Pinpoint the cell where the given text exists, returning its (x, y) midpoint coordinate. 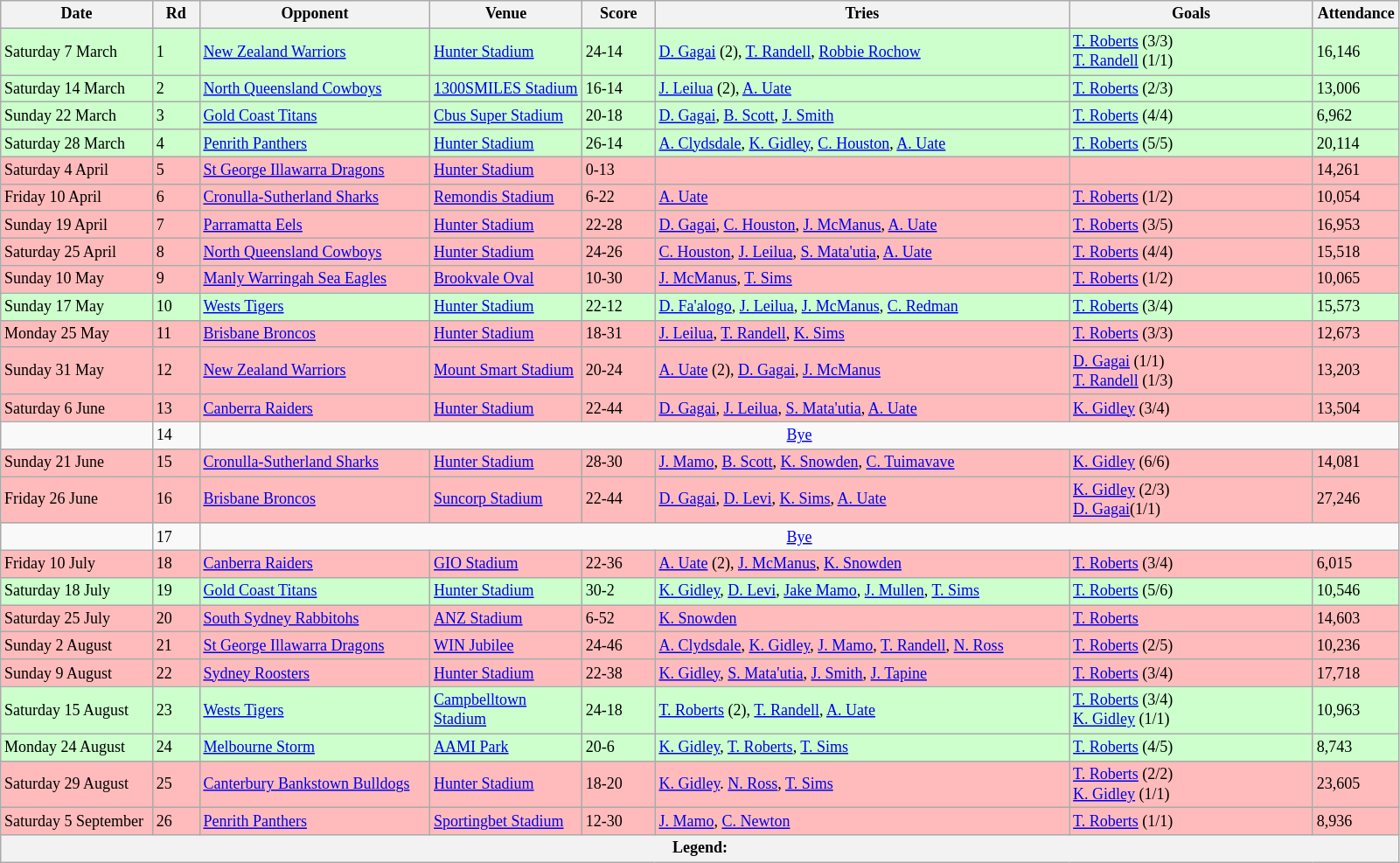
13 (176, 407)
13,203 (1355, 371)
Sportingbet Stadium (506, 822)
T. Roberts (2/3) (1191, 89)
17 (176, 537)
16 (176, 499)
7 (176, 224)
C. Houston, J. Leilua, S. Mata'utia, A. Uate (862, 252)
13,504 (1355, 407)
2 (176, 89)
20-24 (618, 371)
16,953 (1355, 224)
Saturday 29 August (77, 784)
1 (176, 52)
WIN Jubilee (506, 645)
14,081 (1355, 462)
Legend: (700, 848)
T. Roberts (2), T. Randell, A. Uate (862, 710)
Melbourne Storm (315, 747)
10 (176, 306)
T. Roberts (2/2)K. Gidley (1/1) (1191, 784)
19 (176, 591)
D. Fa'alogo, J. Leilua, J. McManus, C. Redman (862, 306)
25 (176, 784)
14,261 (1355, 170)
K. Gidley (2/3)D. Gagai(1/1) (1191, 499)
T. Roberts (1/1) (1191, 822)
Sunday 22 March (77, 115)
Saturday 25 April (77, 252)
10,546 (1355, 591)
Canterbury Bankstown Bulldogs (315, 784)
South Sydney Rabbitohs (315, 619)
16,146 (1355, 52)
Friday 10 July (77, 563)
Sunday 9 August (77, 673)
A. Uate (2), J. McManus, K. Snowden (862, 563)
10,236 (1355, 645)
22 (176, 673)
8,743 (1355, 747)
11 (176, 334)
Saturday 15 August (77, 710)
J. McManus, T. Sims (862, 280)
T. Roberts (4/5) (1191, 747)
AAMI Park (506, 747)
4 (176, 143)
K. Gidley (3/4) (1191, 407)
24-26 (618, 252)
24-18 (618, 710)
Saturday 5 September (77, 822)
Saturday 4 April (77, 170)
20-18 (618, 115)
D. Gagai, J. Leilua, S. Mata'utia, A. Uate (862, 407)
12 (176, 371)
20,114 (1355, 143)
12-30 (618, 822)
J. Leilua, T. Randell, K. Sims (862, 334)
T. Roberts (3/5) (1191, 224)
A. Uate (862, 198)
Saturday 7 March (77, 52)
K. Gidley, S. Mata'utia, J. Smith, J. Tapine (862, 673)
22-36 (618, 563)
14,603 (1355, 619)
Sydney Roosters (315, 673)
18-20 (618, 784)
K. Gidley, D. Levi, Jake Mamo, J. Mullen, T. Sims (862, 591)
Saturday 28 March (77, 143)
Sunday 31 May (77, 371)
Opponent (315, 14)
Saturday 18 July (77, 591)
17,718 (1355, 673)
Monday 24 August (77, 747)
15,573 (1355, 306)
Sunday 17 May (77, 306)
D. Gagai, D. Levi, K. Sims, A. Uate (862, 499)
Campbelltown Stadium (506, 710)
Saturday 6 June (77, 407)
D. Gagai, B. Scott, J. Smith (862, 115)
Score (618, 14)
T. Roberts (5/5) (1191, 143)
22-28 (618, 224)
6 (176, 198)
T. Roberts (3/3) T. Randell (1/1) (1191, 52)
Monday 25 May (77, 334)
Goals (1191, 14)
Friday 10 April (77, 198)
ANZ Stadium (506, 619)
Saturday 25 July (77, 619)
1300SMILES Stadium (506, 89)
A. Uate (2), D. Gagai, J. McManus (862, 371)
13,006 (1355, 89)
Rd (176, 14)
8,936 (1355, 822)
16-14 (618, 89)
Date (77, 14)
23,605 (1355, 784)
Attendance (1355, 14)
K. Gidley, T. Roberts, T. Sims (862, 747)
6,962 (1355, 115)
18 (176, 563)
12,673 (1355, 334)
Sunday 2 August (77, 645)
10,054 (1355, 198)
Brookvale Oval (506, 280)
22-38 (618, 673)
3 (176, 115)
24-46 (618, 645)
10,963 (1355, 710)
Venue (506, 14)
A. Clydsdale, K. Gidley, J. Mamo, T. Randell, N. Ross (862, 645)
8 (176, 252)
A. Clydsdale, K. Gidley, C. Houston, A. Uate (862, 143)
Friday 26 June (77, 499)
6-22 (618, 198)
J. Mamo, B. Scott, K. Snowden, C. Tuimavave (862, 462)
J. Mamo, C. Newton (862, 822)
14 (176, 435)
26-14 (618, 143)
K. Snowden (862, 619)
Sunday 19 April (77, 224)
0-13 (618, 170)
15 (176, 462)
Suncorp Stadium (506, 499)
23 (176, 710)
T. Roberts (5/6) (1191, 591)
Manly Warringah Sea Eagles (315, 280)
10,065 (1355, 280)
Parramatta Eels (315, 224)
T. Roberts (3/3) (1191, 334)
Remondis Stadium (506, 198)
10-30 (618, 280)
Cbus Super Stadium (506, 115)
Saturday 14 March (77, 89)
6,015 (1355, 563)
J. Leilua (2), A. Uate (862, 89)
21 (176, 645)
D. Gagai (1/1)T. Randell (1/3) (1191, 371)
Tries (862, 14)
20-6 (618, 747)
GIO Stadium (506, 563)
15,518 (1355, 252)
24 (176, 747)
18-31 (618, 334)
Mount Smart Stadium (506, 371)
T. Roberts (1191, 619)
K. Gidley. N. Ross, T. Sims (862, 784)
9 (176, 280)
28-30 (618, 462)
D. Gagai (2), T. Randell, Robbie Rochow (862, 52)
27,246 (1355, 499)
D. Gagai, C. Houston, J. McManus, A. Uate (862, 224)
Sunday 10 May (77, 280)
20 (176, 619)
22-12 (618, 306)
26 (176, 822)
K. Gidley (6/6) (1191, 462)
5 (176, 170)
30-2 (618, 591)
T. Roberts (2/5) (1191, 645)
6-52 (618, 619)
Sunday 21 June (77, 462)
24-14 (618, 52)
T. Roberts (3/4)K. Gidley (1/1) (1191, 710)
